For the text-containing cell, return its midpoint in (X, Y) coordinate format. 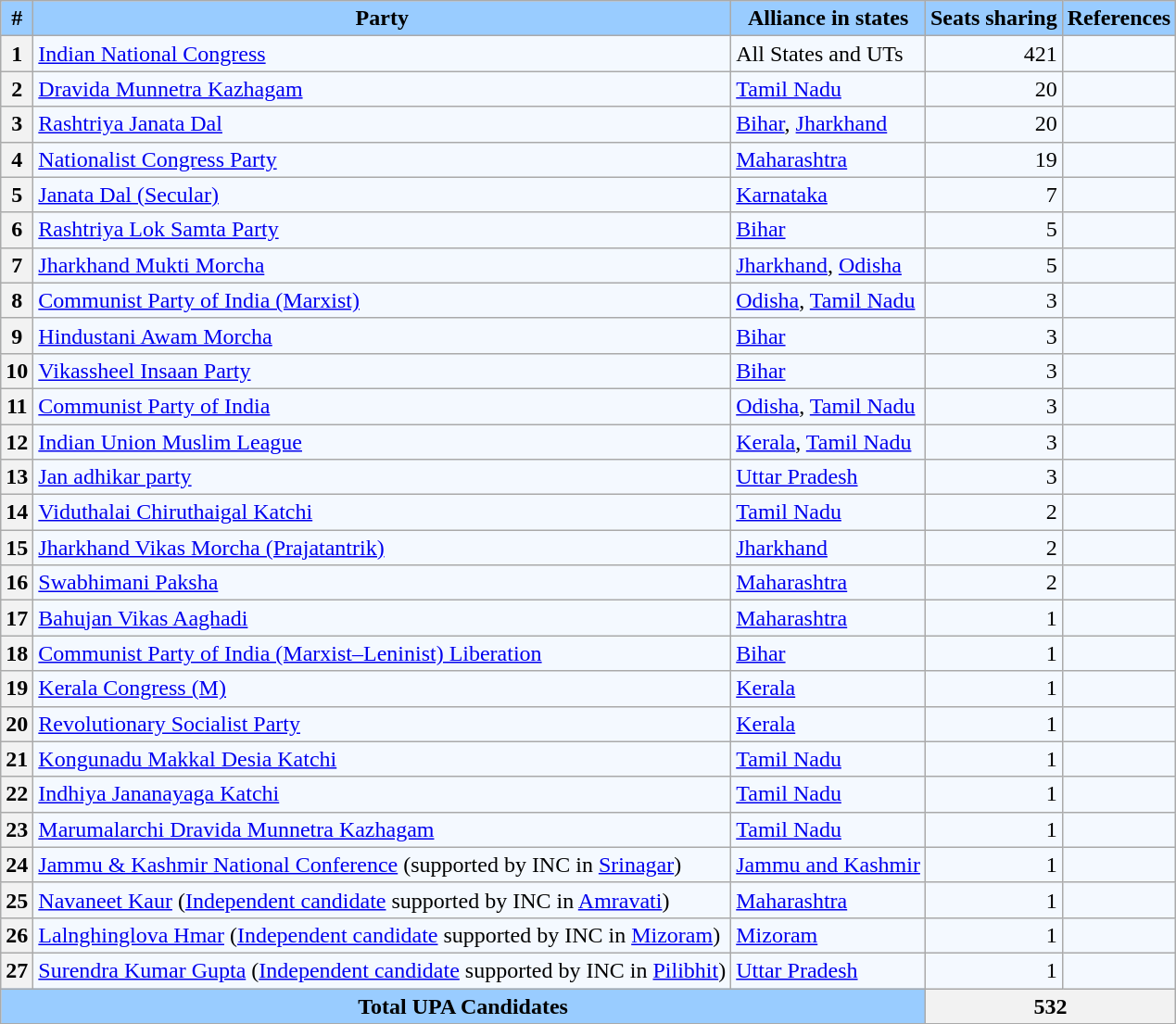
References (1119, 19)
Navaneet Kaur (Independent candidate supported by INC in Amravati) (382, 900)
Lalnghinglova Hmar (Independent candidate supported by INC in Mizoram) (382, 935)
Party (382, 19)
Communist Party of India (Marxist–Leninist) Liberation (382, 653)
Karnataka (828, 195)
Swabhimani Paksha (382, 583)
11 (17, 406)
Indhiya Jananayaga Katchi (382, 794)
27 (17, 970)
Rashtriya Lok Samta Party (382, 230)
12 (17, 442)
15 (17, 548)
Jharkhand Vikas Morcha (Prajatantrik) (382, 548)
Alliance in states (828, 19)
Janata Dal (Secular) (382, 195)
22 (17, 794)
Jharkhand Mukti Morcha (382, 265)
532 (1050, 1005)
Rashtriya Janata Dal (382, 124)
All States and UTs (828, 54)
Hindustani Awam Morcha (382, 335)
10 (17, 371)
23 (17, 829)
Kerala, Tamil Nadu (828, 442)
Kongunadu Makkal Desia Katchi (382, 759)
Bihar, Jharkhand (828, 124)
6 (17, 230)
Dravida Munnetra Kazhagam (382, 89)
9 (17, 335)
Communist Party of India (Marxist) (382, 300)
Revolutionary Socialist Party (382, 724)
24 (17, 865)
Indian National Congress (382, 54)
Surendra Kumar Gupta (Independent candidate supported by INC in Pilibhit) (382, 970)
14 (17, 512)
Vikassheel Insaan Party (382, 371)
Seats sharing (993, 19)
Jan adhikar party (382, 477)
16 (17, 583)
21 (17, 759)
Bahujan Vikas Aaghadi (382, 618)
Indian Union Muslim League (382, 442)
18 (17, 653)
13 (17, 477)
Kerala Congress (M) (382, 689)
Jammu & Kashmir National Conference (supported by INC in Srinagar) (382, 865)
Marumalarchi Dravida Munnetra Kazhagam (382, 829)
26 (17, 935)
4 (17, 159)
Jharkhand, Odisha (828, 265)
Total UPA Candidates (463, 1005)
Communist Party of India (382, 406)
17 (17, 618)
# (17, 19)
Mizoram (828, 935)
Jharkhand (828, 548)
25 (17, 900)
Nationalist Congress Party (382, 159)
8 (17, 300)
421 (993, 54)
Viduthalai Chiruthaigal Katchi (382, 512)
Jammu and Kashmir (828, 865)
